Locate the cell with the specified text and output its [X, Y] center coordinate. 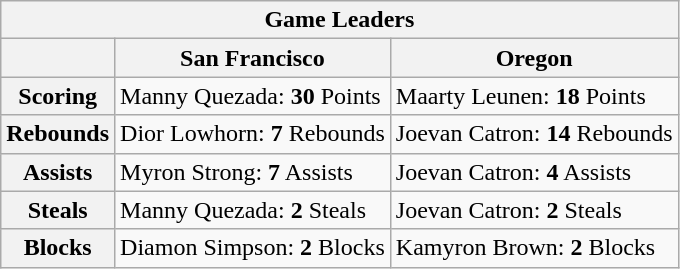
Joevan Catron: 14 Rebounds [534, 134]
Rebounds [58, 134]
Myron Strong: 7 Assists [253, 172]
Blocks [58, 248]
Joevan Catron: 4 Assists [534, 172]
Joevan Catron: 2 Steals [534, 210]
Steals [58, 210]
Kamyron Brown: 2 Blocks [534, 248]
Oregon [534, 58]
Assists [58, 172]
San Francisco [253, 58]
Manny Quezada: 30 Points [253, 96]
Dior Lowhorn: 7 Rebounds [253, 134]
Game Leaders [340, 20]
Scoring [58, 96]
Diamon Simpson: 2 Blocks [253, 248]
Manny Quezada: 2 Steals [253, 210]
Maarty Leunen: 18 Points [534, 96]
